Identify which cell holds the provided text, then report its (x, y) central coordinate. 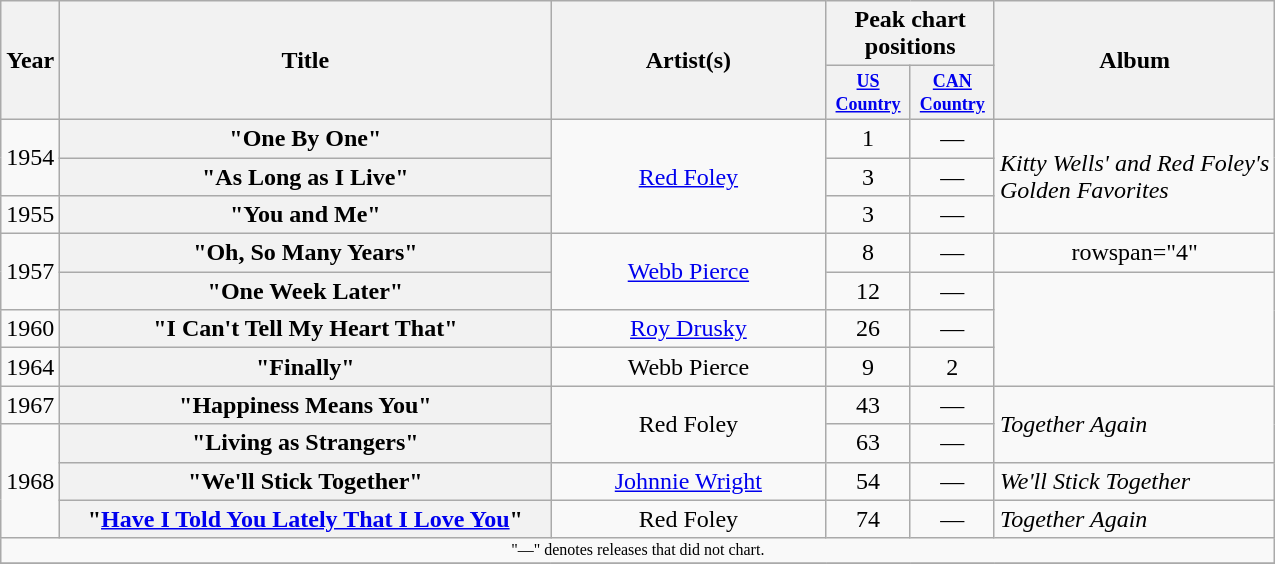
26 (868, 329)
1 (868, 138)
"We'll Stick Together" (306, 481)
74 (868, 519)
43 (868, 405)
"As Long as I Live" (306, 177)
rowspan="4" (1134, 253)
"—" denotes releases that did not chart. (638, 550)
"One By One" (306, 138)
"I Can't Tell My Heart That" (306, 329)
Peak chart positions (910, 34)
8 (868, 253)
Title (306, 60)
9 (868, 367)
Artist(s) (688, 60)
1967 (30, 405)
"You and Me" (306, 215)
1960 (30, 329)
CAN Country (952, 93)
"Finally" (306, 367)
We'll Stick Together (1134, 481)
1955 (30, 215)
12 (868, 291)
Johnnie Wright (688, 481)
1957 (30, 272)
Year (30, 60)
"Living as Strangers" (306, 443)
1968 (30, 481)
2 (952, 367)
Album (1134, 60)
"One Week Later" (306, 291)
54 (868, 481)
Roy Drusky (688, 329)
"Happiness Means You" (306, 405)
63 (868, 443)
1964 (30, 367)
US Country (868, 93)
1954 (30, 157)
Kitty Wells' and Red Foley'sGolden Favorites (1134, 176)
"Have I Told You Lately That I Love You" (306, 519)
"Oh, So Many Years" (306, 253)
